From the cell containing the given text, extract its center point as (X, Y) coordinate. 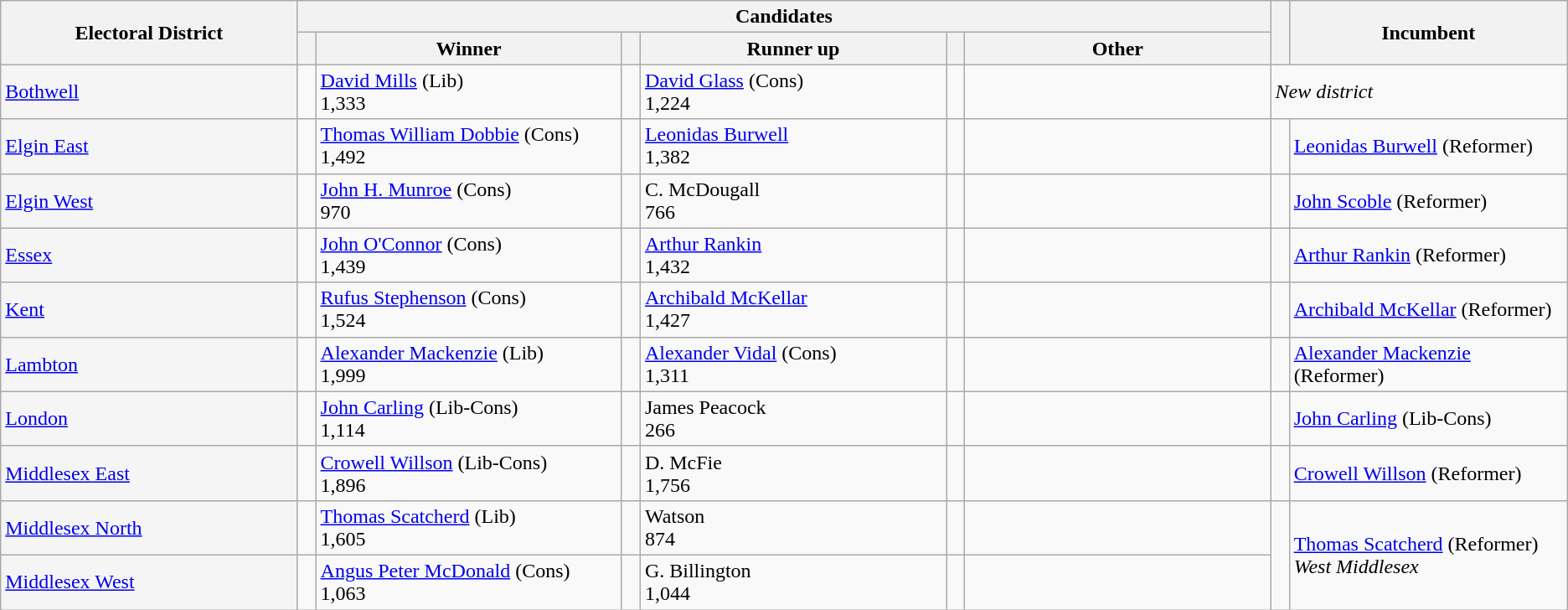
David Mills (Lib) 1,333 (469, 92)
Middlesex North (149, 528)
Thomas Scatcherd (Lib) 1,605 (469, 528)
Incumbent (1428, 33)
London (149, 419)
John Scoble (Reformer) (1428, 201)
Winner (469, 49)
Alexander Vidal (Cons) 1,311 (792, 364)
Alexander Mackenzie (Reformer) (1428, 364)
John H. Munroe (Cons) 970 (469, 201)
Electoral District (149, 33)
Elgin West (149, 201)
Leonidas Burwell (Reformer) (1428, 146)
Thomas Scatcherd (Reformer)West Middlesex (1428, 555)
John Carling (Lib-Cons) 1,114 (469, 419)
Crowell Willson (Reformer) (1428, 473)
Leonidas Burwell 1,382 (792, 146)
Elgin East (149, 146)
James Peacock 266 (792, 419)
C. McDougall 766 (792, 201)
G. Billington 1,044 (792, 582)
Candidates (784, 17)
Crowell Willson (Lib-Cons) 1,896 (469, 473)
Thomas William Dobbie (Cons) 1,492 (469, 146)
Archibald McKellar (Reformer) (1428, 310)
John O'Connor (Cons) 1,439 (469, 255)
Arthur Rankin 1,432 (792, 255)
New district (1419, 92)
Runner up (792, 49)
D. McFie 1,756 (792, 473)
Bothwell (149, 92)
Rufus Stephenson (Cons) 1,524 (469, 310)
Watson 874 (792, 528)
Other (1117, 49)
Middlesex West (149, 582)
Lambton (149, 364)
John Carling (Lib-Cons) (1428, 419)
Essex (149, 255)
Angus Peter McDonald (Cons) 1,063 (469, 582)
Arthur Rankin (Reformer) (1428, 255)
Alexander Mackenzie (Lib) 1,999 (469, 364)
Kent (149, 310)
Middlesex East (149, 473)
Archibald McKellar 1,427 (792, 310)
David Glass (Cons) 1,224 (792, 92)
